Extract the [X, Y] coordinate from the center of the cell holding the provided text.  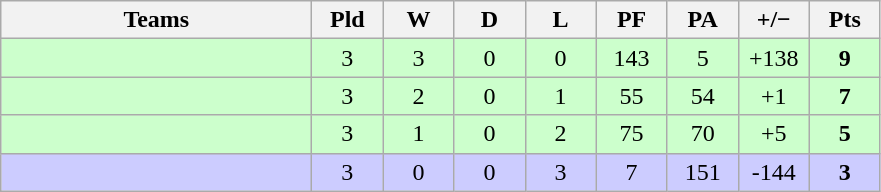
+1 [774, 96]
Pts [844, 20]
D [490, 20]
-144 [774, 172]
151 [702, 172]
Pld [348, 20]
70 [702, 134]
Teams [156, 20]
PF [632, 20]
75 [632, 134]
+5 [774, 134]
W [418, 20]
+/− [774, 20]
PA [702, 20]
143 [632, 58]
L [560, 20]
+138 [774, 58]
9 [844, 58]
54 [702, 96]
55 [632, 96]
